Determine the (X, Y) coordinate at the center of the cell enclosing the given text.  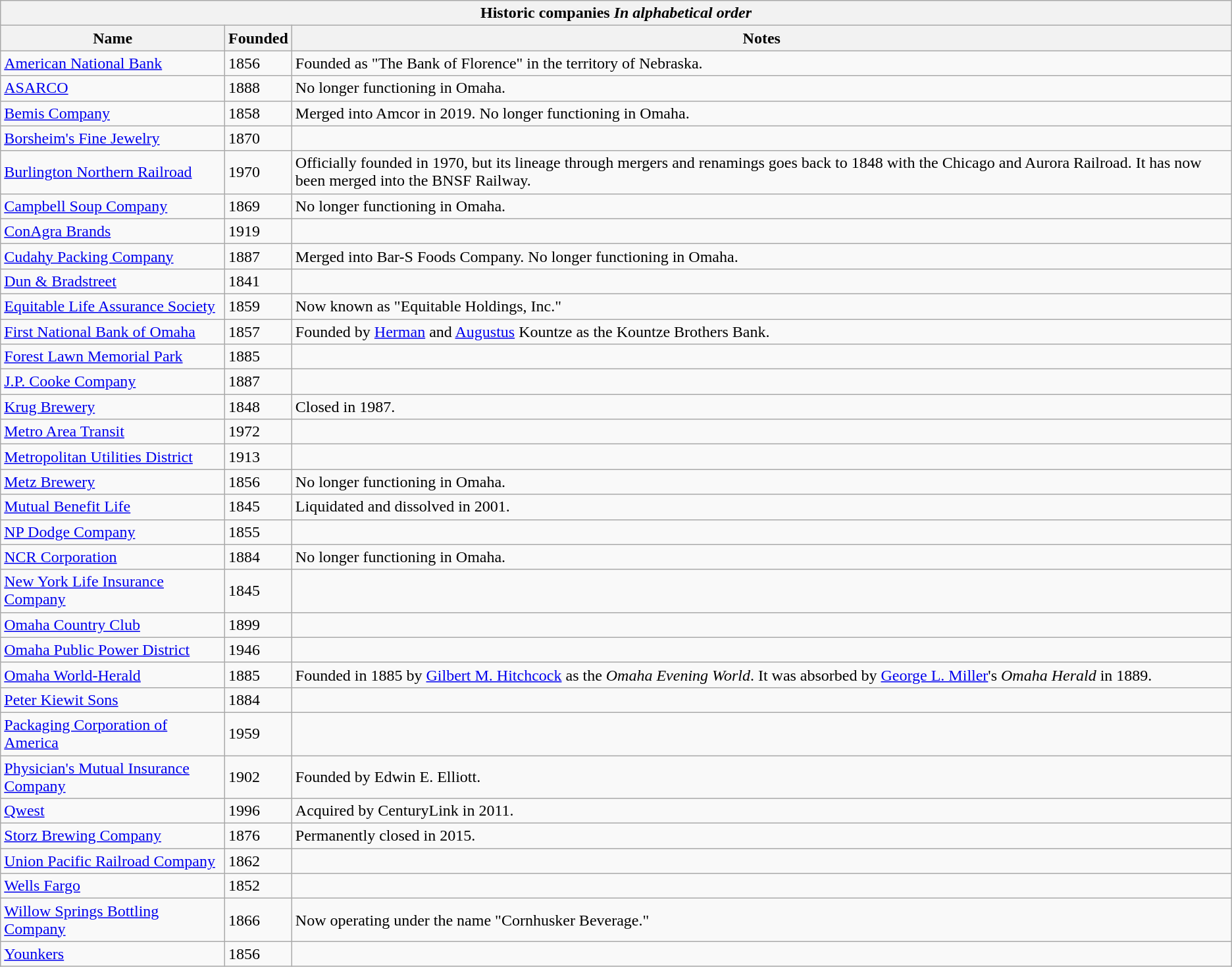
Historic companies In alphabetical order (616, 13)
Notes (761, 38)
American National Bank (113, 63)
Now known as "Equitable Holdings, Inc." (761, 306)
Omaha Country Club (113, 625)
ConAgra Brands (113, 231)
NCR Corporation (113, 557)
Borsheim's Fine Jewelry (113, 138)
1870 (259, 138)
Mutual Benefit Life (113, 507)
Liquidated and dissolved in 2001. (761, 507)
1899 (259, 625)
Physician's Mutual Insurance Company (113, 777)
NP Dodge Company (113, 532)
Omaha World-Herald (113, 675)
Metz Brewery (113, 482)
1869 (259, 206)
ASARCO (113, 88)
1972 (259, 432)
1866 (259, 920)
Qwest (113, 811)
Campbell Soup Company (113, 206)
1848 (259, 407)
Founded by Herman and Augustus Kountze as the Kountze Brothers Bank. (761, 331)
1841 (259, 281)
1919 (259, 231)
Permanently closed in 2015. (761, 836)
1857 (259, 331)
Metro Area Transit (113, 432)
First National Bank of Omaha (113, 331)
Founded by Edwin E. Elliott. (761, 777)
1858 (259, 113)
1888 (259, 88)
1859 (259, 306)
1902 (259, 777)
Closed in 1987. (761, 407)
Metropolitan Utilities District (113, 457)
Founded as "The Bank of Florence" in the territory of Nebraska. (761, 63)
Dun & Bradstreet (113, 281)
Founded in 1885 by Gilbert M. Hitchcock as the Omaha Evening World. It was absorbed by George L. Miller's Omaha Herald in 1889. (761, 675)
Younkers (113, 954)
Peter Kiewit Sons (113, 700)
Packaging Corporation of America (113, 733)
Founded (259, 38)
Merged into Bar-S Foods Company. No longer functioning in Omaha. (761, 256)
Forest Lawn Memorial Park (113, 357)
Wells Fargo (113, 886)
Bemis Company (113, 113)
1996 (259, 811)
New York Life Insurance Company (113, 591)
Union Pacific Railroad Company (113, 861)
1913 (259, 457)
J.P. Cooke Company (113, 382)
Now operating under the name "Cornhusker Beverage." (761, 920)
1970 (259, 172)
Merged into Amcor in 2019. No longer functioning in Omaha. (761, 113)
Acquired by CenturyLink in 2011. (761, 811)
Krug Brewery (113, 407)
Cudahy Packing Company (113, 256)
1855 (259, 532)
Storz Brewing Company (113, 836)
Name (113, 38)
Equitable Life Assurance Society (113, 306)
1876 (259, 836)
1959 (259, 733)
1852 (259, 886)
1946 (259, 650)
1862 (259, 861)
Burlington Northern Railroad (113, 172)
Willow Springs Bottling Company (113, 920)
Omaha Public Power District (113, 650)
